Scan for the cell matching the given text and deliver its (X, Y) coordinate at center. 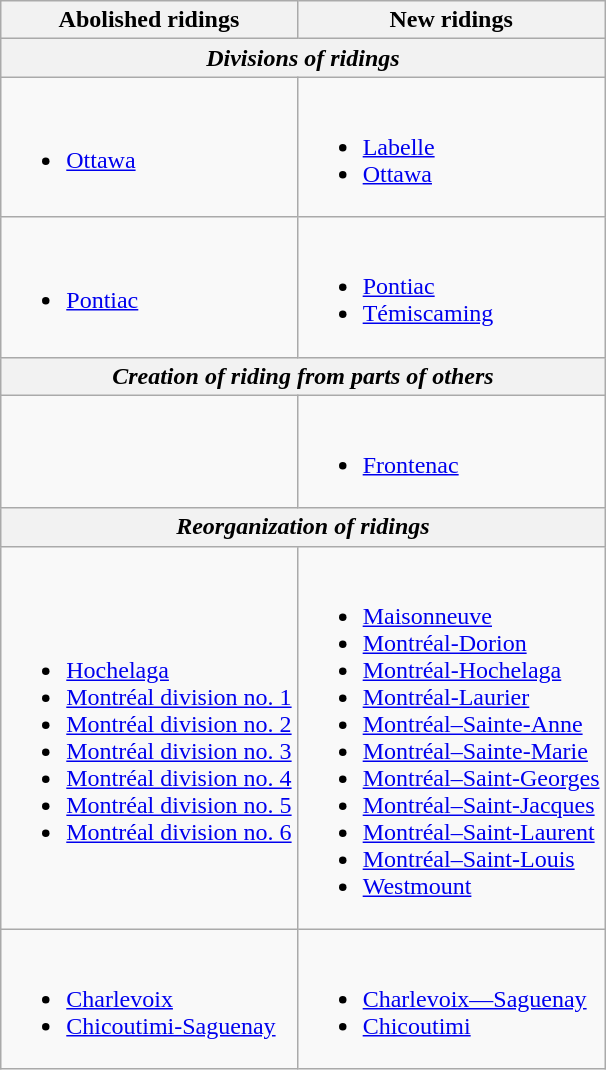
HochelagaMontréal division no. 1Montréal division no. 2Montréal division no. 3Montréal division no. 4Montréal division no. 5Montréal division no. 6 (149, 738)
Ottawa (149, 147)
Frontenac (451, 452)
Reorganization of ridings (303, 527)
CharlevoixChicoutimi-Saguenay (149, 999)
LabelleOttawa (451, 147)
Charlevoix—SaguenayChicoutimi (451, 999)
Pontiac (149, 287)
New ridings (451, 20)
Creation of riding from parts of others (303, 376)
Divisions of ridings (303, 58)
Abolished ridings (149, 20)
PontiacTémiscaming (451, 287)
